For the text-containing cell, return its midpoint in (x, y) coordinate format. 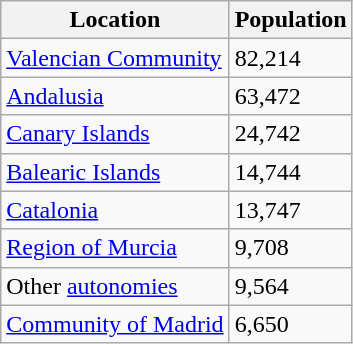
Population (290, 20)
9,708 (290, 248)
Canary Islands (115, 134)
63,472 (290, 96)
Location (115, 20)
24,742 (290, 134)
6,650 (290, 324)
Balearic Islands (115, 172)
Andalusia (115, 96)
Valencian Community (115, 58)
Community of Madrid (115, 324)
Region of Murcia (115, 248)
13,747 (290, 210)
Catalonia (115, 210)
Other autonomies (115, 286)
14,744 (290, 172)
82,214 (290, 58)
9,564 (290, 286)
